Find where the given text appears and provide that cell's center as (x, y) coordinate. 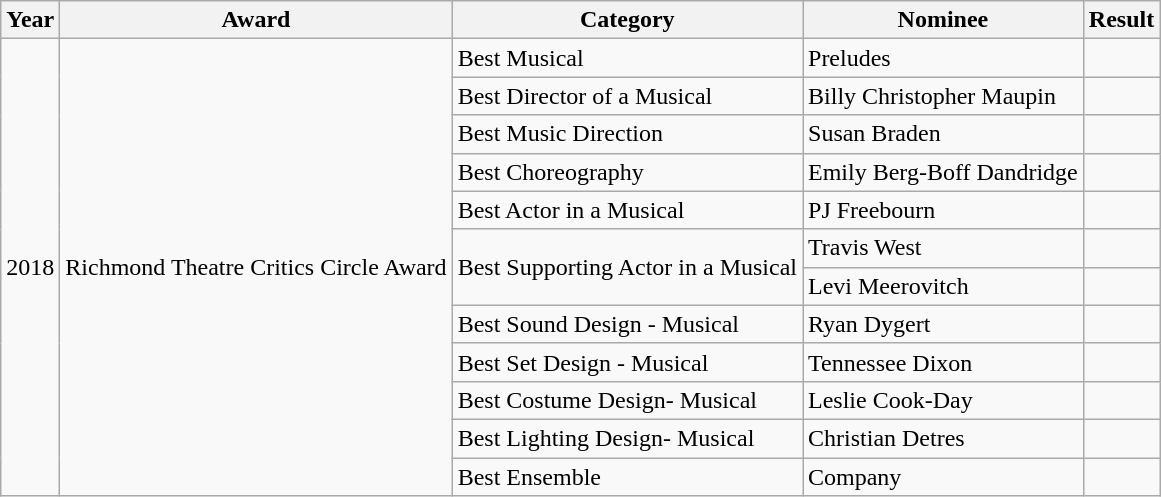
Best Actor in a Musical (627, 210)
2018 (30, 268)
Best Musical (627, 58)
Travis West (942, 248)
Billy Christopher Maupin (942, 96)
Best Costume Design- Musical (627, 400)
Nominee (942, 20)
Best Choreography (627, 172)
Leslie Cook-Day (942, 400)
Best Lighting Design- Musical (627, 438)
Best Supporting Actor in a Musical (627, 267)
Tennessee Dixon (942, 362)
Richmond Theatre Critics Circle Award (256, 268)
Result (1121, 20)
Category (627, 20)
Emily Berg-Boff Dandridge (942, 172)
Award (256, 20)
Susan Braden (942, 134)
Best Director of a Musical (627, 96)
Levi Meerovitch (942, 286)
Best Music Direction (627, 134)
Year (30, 20)
Preludes (942, 58)
Best Sound Design - Musical (627, 324)
Ryan Dygert (942, 324)
Christian Detres (942, 438)
Company (942, 477)
Best Set Design - Musical (627, 362)
Best Ensemble (627, 477)
PJ Freebourn (942, 210)
